Extract the [x, y] coordinate from the center of the cell holding the provided text.  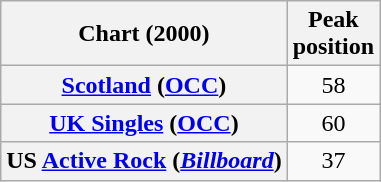
37 [333, 161]
UK Singles (OCC) [144, 123]
58 [333, 85]
60 [333, 123]
Peakposition [333, 34]
Chart (2000) [144, 34]
US Active Rock (Billboard) [144, 161]
Scotland (OCC) [144, 85]
